Provide the (X, Y) coordinate of the cell's center where the given text is located.  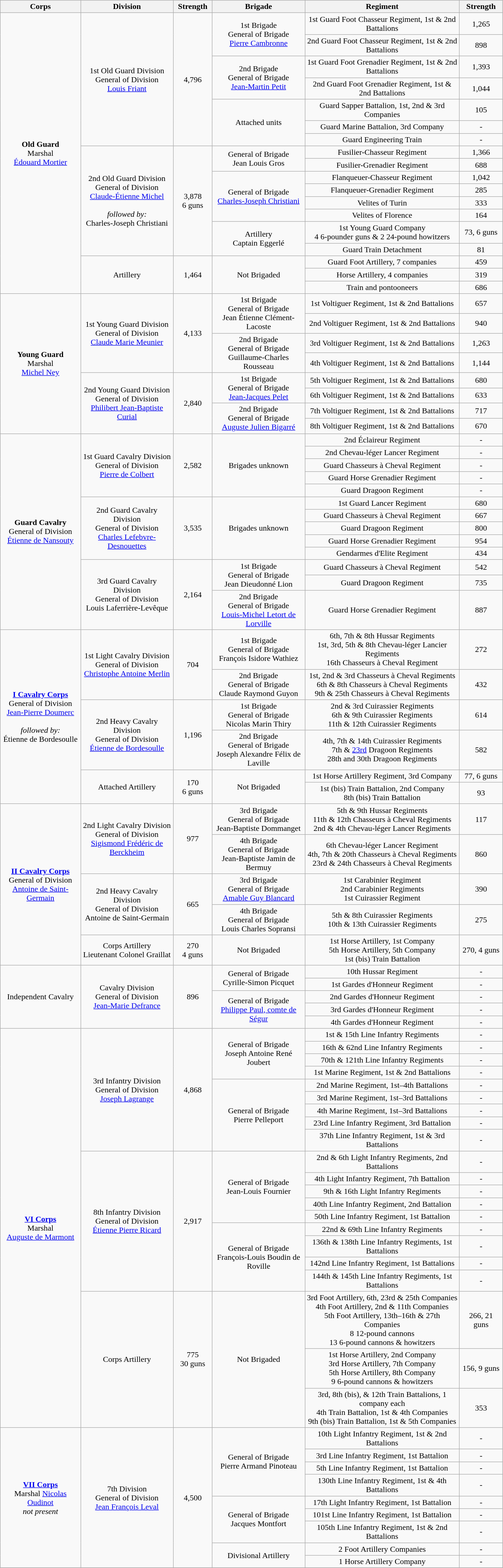
136th & 138th Line Infantry Regiments, 1st Battalions (382, 1246)
2nd BrigadeGeneral of BrigadeLouis-Michel Letort de Lorville (259, 610)
General of BrigadeCyrille-Simon Picquet (259, 978)
7th Voltiguer Regiment, 1st & 2nd Battalions (382, 411)
81 (481, 250)
3rd Gardes d'Honneur Regiment (382, 1010)
73, 6 guns (481, 233)
Velites of Florence (382, 215)
3rd Marine Regiment, 1st–3rd Battalions (382, 1098)
665 (193, 904)
2nd BrigadeGeneral of BrigadeGuillaume-Charles Rousseau (259, 353)
ArtilleryCaptain Eggerlé (259, 239)
164 (481, 215)
1st Guard Foot Grenadier Regiment, 1st & 2nd Battalions (382, 67)
542 (481, 567)
70th & 121th Line Infantry Regiments (382, 1060)
1,265 (481, 24)
860 (481, 854)
5th Line Infantry Regiment, 1st Battalion (382, 1468)
93 (481, 793)
VII CorpsMarshal Nicolas Oudinotnot present (40, 1498)
2704 guns (193, 950)
9th & 16th Light Infantry Regiments (382, 1191)
40th Line Infantry Regiment, 2nd Battalion (382, 1204)
2nd Marine Regiment, 1st–4th Battalions (382, 1085)
333 (481, 203)
2 Foot Artillery Companies (382, 1549)
Guard CavalryGeneral of DivisionÉtienne de Nansouty (40, 532)
10th Light Infantry Regiment, 1st & 2nd Battalions (382, 1438)
Independent Cavalry (40, 997)
1st BrigadeGeneral of BrigadeJean Dieudonné Lion (259, 575)
1st Horse Artillery Regiment, 3rd Company (382, 776)
4th Marine Regiment, 1st–3rd Battalions (382, 1110)
Regiment (382, 7)
704 (193, 665)
2nd & 6th Light Infantry Regiments, 2nd Battalions (382, 1161)
1st, 2nd & 3rd Chasseurs à Cheval Regiments6th & 8th Chasseurs à Cheval Regiments9th & 25th Chasseurs à Cheval Regiments (382, 684)
General of BrigadePierre Pelleport (259, 1115)
105 (481, 110)
898 (481, 45)
1st BrigadeGeneral of BrigadeFrançois Isidore Wathiez (259, 650)
977 (193, 839)
3rd Infantry DivisionGeneral of DivisionJoseph Lagrange (127, 1090)
5th & 8th Cuirassier Regiments10th & 13th Cuirassier Regiments (382, 919)
VI CorpsMarshalAuguste de Marmont (40, 1228)
Attached Artillery (127, 787)
887 (481, 610)
2,917 (193, 1221)
4th BrigadeGeneral of BrigadeJean-Baptiste Jamin de Bermuy (259, 854)
8th Infantry DivisionGeneral of DivisionÉtienne Pierre Ricard (127, 1221)
2nd Light Cavalry DivisionGeneral of DivisionSigismond Frédéric de Berckheim (127, 839)
Corps Artillery (127, 1360)
266, 21 guns (481, 1320)
156, 9 guns (481, 1368)
6th, 7th & 8th Hussar Regiments1st, 3rd, 5th & 8th Chevau-léger Lancier Regiments16th Chasseurs à Cheval Regiment (382, 650)
Guard Marine Battalion, 3rd Company (382, 127)
Guard Engineering Train (382, 140)
1,366 (481, 152)
5th Voltiguer Regiment, 1st & 2nd Battalions (382, 380)
2,840 (193, 403)
1st BrigadeGeneral of BrigadeJean-Jacques Pelet (259, 388)
2nd Heavy Cavalry DivisionGeneral of DivisionAntoine de Saint-Germain (127, 904)
1st Horse Artillery, 1st Company5th Horse Artillery, 5th Company1st (bis) Train Battalion (382, 950)
1st Guard Cavalry DivisionGeneral of DivisionPierre de Colbert (127, 465)
Divisional Artillery (259, 1555)
1st Young Guard Company4 6-pounder guns & 2 24-pound howitzers (382, 233)
1st BrigadeGeneral of BrigadePierre Cambronne (259, 34)
2nd Old Guard DivisionGeneral of DivisionClaude-Étienne Michelfollowed by:Charles-Joseph Christiani (127, 201)
1st BrigadeGeneral of BrigadeNicolas Marin Thiry (259, 715)
1 Horse Artillery Company (382, 1562)
Attached units (259, 123)
3rd, 8th (bis), & 12th Train Battalions, 1 company each4th Train Battalion, 1st & 4th Companies9th (bis) Train Battalion, 1st & 5th Companies (382, 1408)
2nd Voltiguer Regiment, 1st & 2nd Battalions (382, 323)
Artillery (127, 275)
2nd Guard Foot Grenadier Regiment, 1st & 2nd Battalions (382, 88)
319 (481, 275)
285 (481, 190)
3rd BrigadeGeneral of BrigadeJean-Baptiste Dommanget (259, 819)
142nd Line Infantry Regiment, 1st Battalions (382, 1263)
22nd & 69th Line Infantry Regiments (382, 1229)
459 (481, 262)
686 (481, 287)
1,044 (481, 88)
1,144 (481, 363)
1st Gardes d'Honneur Regiment (382, 984)
Guard Foot Artillery, 7 companies (382, 262)
Horse Artillery, 4 companies (382, 275)
1st Carabinier Regiment2nd Carabinier Regiments1st Cuirassier Regiment (382, 889)
1st & 15th Line Infantry Regiments (382, 1035)
50th Line Infantry Regiment, 1st Battalion (382, 1217)
17th Light Infantry Regiment, 1st Battalion (382, 1502)
2nd Guard Foot Chasseur Regiment, 1st & 2nd Battalions (382, 45)
4th, 7th & 14th Cuirassier Regiments7th & 23rd Dragoon Regiments28th and 30th Dragoon Regiments (382, 750)
896 (193, 997)
General of BrigadeCharles-Joseph Christiani (259, 196)
633 (481, 395)
General of BrigadeFrançois-Louis Boudin de Roville (259, 1257)
4,868 (193, 1090)
670 (481, 426)
101st Line Infantry Regiment, 1st Battalion (382, 1515)
1,042 (481, 177)
4th Gardes d'Honneur Regiment (382, 1022)
1,464 (193, 275)
3rd Voltiguer Regiment, 1st & 2nd Battalions (382, 343)
130th Line Infantry Regiment, 1st & 4th Battalions (382, 1485)
432 (481, 684)
4th Light Infantry Regiment, 7th Battalion (382, 1179)
6th Voltiguer Regiment, 1st & 2nd Battalions (382, 395)
940 (481, 323)
144th & 145th Line Infantry Regiments, 1st Battalions (382, 1281)
Flanqueuer-Grenadier Regiment (382, 190)
Guard Sapper Battalion, 1st, 2nd & 3rd Companies (382, 110)
1st Guard Foot Chasseur Regiment, 1st & 2nd Battalions (382, 24)
614 (481, 715)
1,263 (481, 343)
1st Old Guard DivisionGeneral of DivisionLouis Friant (127, 80)
Division (127, 7)
4,500 (193, 1498)
General of BrigadeJacques Montfort (259, 1519)
1st Guard Lancer Regiment (382, 503)
3rd Guard Cavalry DivisionGeneral of DivisionLouis Laferrière-Levêque (127, 595)
353 (481, 1408)
77530 guns (193, 1360)
General of BrigadeJoseph Antoine René Joubert (259, 1054)
23rd Line Infantry Regiment, 3rd Battalion (382, 1123)
3,8786 guns (193, 201)
667 (481, 516)
2nd Heavy Cavalry DivisionGeneral of DivisionÉtienne de Bordesoulle (127, 734)
10th Hussar Regiment (382, 972)
2nd BrigadeGeneral of BrigadeJoseph Alexandre Félix de Laville (259, 750)
2nd Guard Cavalry DivisionGeneral of DivisionCharles Lefebvre-Desnouettes (127, 528)
1st Light Cavalry DivisionGeneral of DivisionChristophe Antoine Merlin (127, 665)
105th Line Infantry Regiment, 1st & 2nd Battalions (382, 1532)
2nd & 3rd Cuirassier Regiments6th & 9th Cuirassier Regiments11th & 12th Cuirassier Regiments (382, 715)
Guard Train Detachment (382, 250)
688 (481, 165)
5th & 9th Hussar Regiments11th & 12th Chasseurs à Cheval Regiments2nd & 4th Chevau-léger Lancer Regiments (382, 819)
1st (bis) Train Battalion, 2nd Company8th (bis) Train Battalion (382, 793)
4th BrigadeGeneral of BrigadeLouis Charles Sopransi (259, 919)
272 (481, 650)
1st Young Guard DivisionGeneral of DivisionClaude Marie Meunier (127, 333)
6th Chevau-léger Lancer Regiment4th, 7th & 20th Chasseurs à Cheval Regiments23rd & 24th Chasseurs à Cheval Regiments (382, 854)
2nd Gardes d'Honneur Regiment (382, 997)
1st BrigadeGeneral of BrigadeJean Étienne Clément-Lacoste (259, 314)
3rd Line Infantry Regiment, 1st Battalion (382, 1455)
37th Line Infantry Regiment, 1st & 3rd Battalions (382, 1140)
390 (481, 889)
2nd BrigadeGeneral of BrigadeAuguste Julien Bigarré (259, 418)
275 (481, 919)
General of BrigadePhilippe Paul, comte de Ségur (259, 1010)
1st Horse Artillery, 2nd Company3rd Horse Artillery, 7th Company5th Horse Artillery, 8th Company9 6-pound cannons & howitzers (382, 1368)
Cavalry DivisionGeneral of DivisionJean-Marie Defrance (127, 997)
735 (481, 583)
General of BrigadeJean-Louis Fournier (259, 1187)
434 (481, 553)
General of BrigadeJean Louis Gros (259, 158)
I Cavalry CorpsGeneral of DivisionJean-Pierre Doumercfollowed by:Étienne de Bordesoulle (40, 717)
657 (481, 304)
General of BrigadePierre Armand Pinoteau (259, 1462)
1st Marine Regiment, 1st & 2nd Battalions (382, 1073)
117 (481, 819)
2nd Chevau-léger Lancer Regiment (382, 452)
Old GuardMarshalÉdouard Mortier (40, 153)
1706 guns (193, 787)
1st Voltiguer Regiment, 1st & 2nd Battalions (382, 304)
Gendarmes d'Elite Regiment (382, 553)
Brigade (259, 7)
Young GuardMarshalMichel Ney (40, 364)
270, 4 guns (481, 950)
2,164 (193, 595)
1,196 (193, 734)
4,133 (193, 333)
954 (481, 541)
2nd Young Guard DivisionGeneral of DivisionPhilibert Jean-Baptiste Curial (127, 403)
3rd BrigadeGeneral of BrigadeAmable Guy Blancard (259, 889)
1,393 (481, 67)
2nd Éclaireur Regiment (382, 440)
2nd BrigadeGeneral of BrigadeJean-Martin Petit (259, 78)
4,796 (193, 80)
582 (481, 750)
Flanqueuer-Chasseur Regiment (382, 177)
Fusilier-Chasseur Regiment (382, 152)
7th DivisionGeneral of DivisionJean François Leval (127, 1498)
Train and pontooneers (382, 287)
8th Voltiguer Regiment, 1st & 2nd Battalions (382, 426)
77, 6 guns (481, 776)
717 (481, 411)
2,582 (193, 465)
16th & 62nd Line Infantry Regiments (382, 1047)
800 (481, 528)
Corps (40, 7)
Corps ArtilleryLieutenant Colonel Graillat (127, 950)
Velites of Turin (382, 203)
Fusilier-Grenadier Regiment (382, 165)
4th Voltiguer Regiment, 1st & 2nd Battalions (382, 363)
2nd BrigadeGeneral of BrigadeClaude Raymond Guyon (259, 684)
3,535 (193, 528)
II Cavalry CorpsGeneral of DivisionAntoine de Saint-Germain (40, 884)
